Locate the cell with the specified text and output its [x, y] center coordinate. 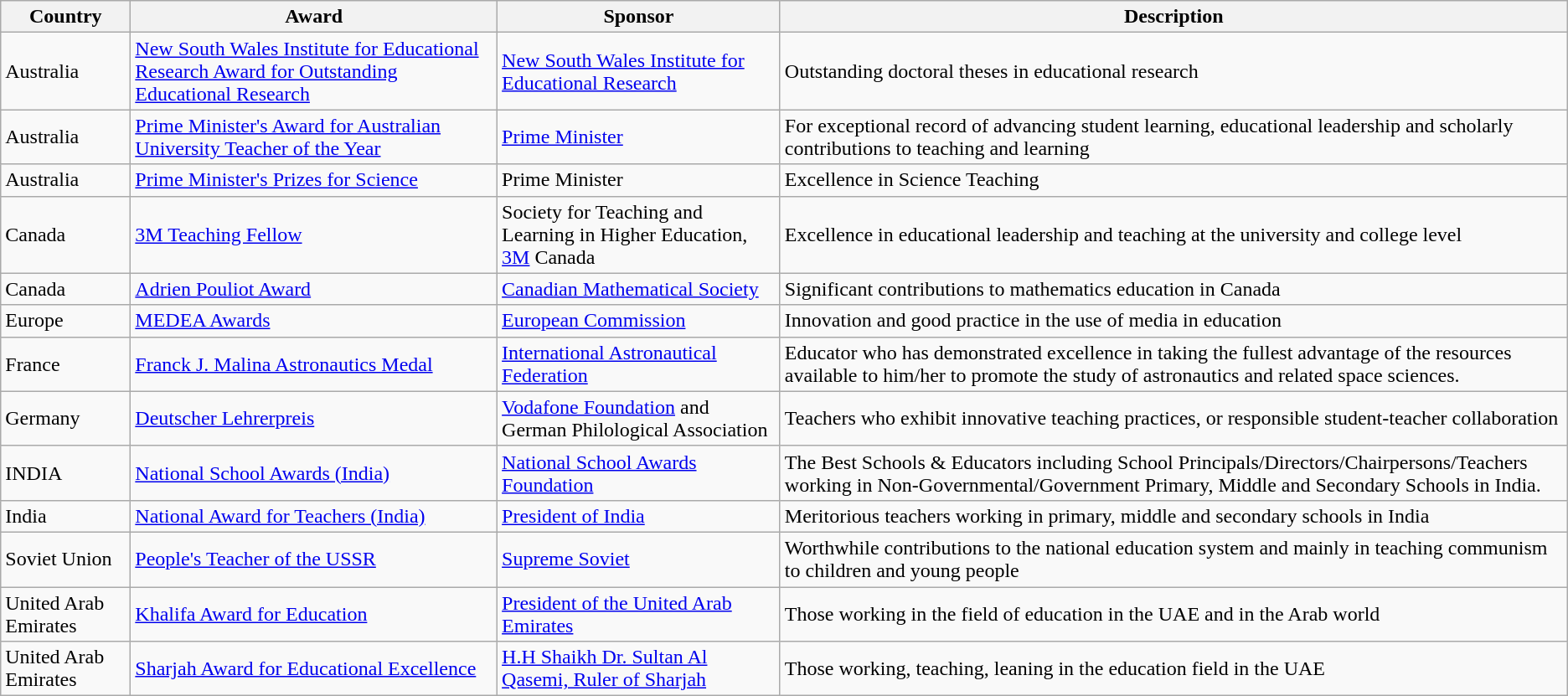
National School Awards (India) [314, 472]
Deutscher Lehrerpreis [314, 419]
Worthwhile contributions to the national education system and mainly in teaching communism to children and young people [1173, 559]
Outstanding doctoral theses in educational research [1173, 71]
President of the United Arab Emirates [639, 613]
Those working in the field of education in the UAE and in the Arab world [1173, 613]
National Award for Teachers (India) [314, 516]
Supreme Soviet [639, 559]
Soviet Union [65, 559]
Germany [65, 419]
Khalifa Award for Education [314, 613]
Meritorious teachers working in primary, middle and secondary schools in India [1173, 516]
Prime Minister's Prizes for Science [314, 180]
INDIA [65, 472]
Vodafone Foundation and German Philological Association [639, 419]
Sponsor [639, 17]
Adrien Pouliot Award [314, 289]
H.H Shaikh Dr. Sultan Al Qasemi, Ruler of Sharjah [639, 668]
Those working, teaching, leaning in the education field in the UAE [1173, 668]
Prime Minister's Award for Australian University Teacher of the Year [314, 137]
Significant contributions to mathematics education in Canada [1173, 289]
President of India [639, 516]
New South Wales Institute for Educational Research [639, 71]
Innovation and good practice in the use of media in education [1173, 321]
Excellence in educational leadership and teaching at the university and college level [1173, 235]
France [65, 363]
European Commission [639, 321]
Excellence in Science Teaching [1173, 180]
Canadian Mathematical Society [639, 289]
Europe [65, 321]
Sharjah Award for Educational Excellence [314, 668]
New South Wales Institute for Educational Research Award for Outstanding Educational Research [314, 71]
International Astronautical Federation [639, 363]
National School Awards Foundation [639, 472]
MEDEA Awards [314, 321]
India [65, 516]
Teachers who exhibit innovative teaching practices, or responsible student-teacher collaboration [1173, 419]
For exceptional record of advancing student learning, educational leadership and scholarly contributions to teaching and learning [1173, 137]
Country [65, 17]
Franck J. Malina Astronautics Medal [314, 363]
3M Teaching Fellow [314, 235]
Society for Teaching and Learning in Higher Education, 3M Canada [639, 235]
Description [1173, 17]
People's Teacher of the USSR [314, 559]
Award [314, 17]
